Search for the cell housing the specified text and yield its [X, Y] center coordinate. 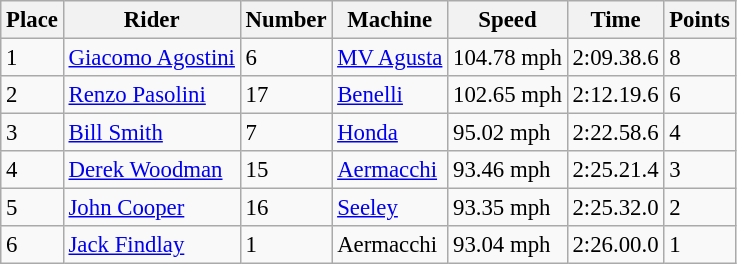
Seeley [390, 208]
2:09.38.6 [616, 58]
John Cooper [152, 208]
15 [286, 170]
7 [286, 133]
8 [700, 58]
93.35 mph [508, 208]
Time [616, 20]
Machine [390, 20]
Honda [390, 133]
104.78 mph [508, 58]
Speed [508, 20]
95.02 mph [508, 133]
Giacomo Agostini [152, 58]
Points [700, 20]
2:25.21.4 [616, 170]
102.65 mph [508, 95]
2:22.58.6 [616, 133]
Bill Smith [152, 133]
93.46 mph [508, 170]
5 [32, 208]
Derek Woodman [152, 170]
Place [32, 20]
2:26.00.0 [616, 245]
16 [286, 208]
Renzo Pasolini [152, 95]
2:25.32.0 [616, 208]
Number [286, 20]
Jack Findlay [152, 245]
17 [286, 95]
93.04 mph [508, 245]
Benelli [390, 95]
Rider [152, 20]
MV Agusta [390, 58]
2:12.19.6 [616, 95]
